Pinpoint the cell where the given text exists, returning its (x, y) midpoint coordinate. 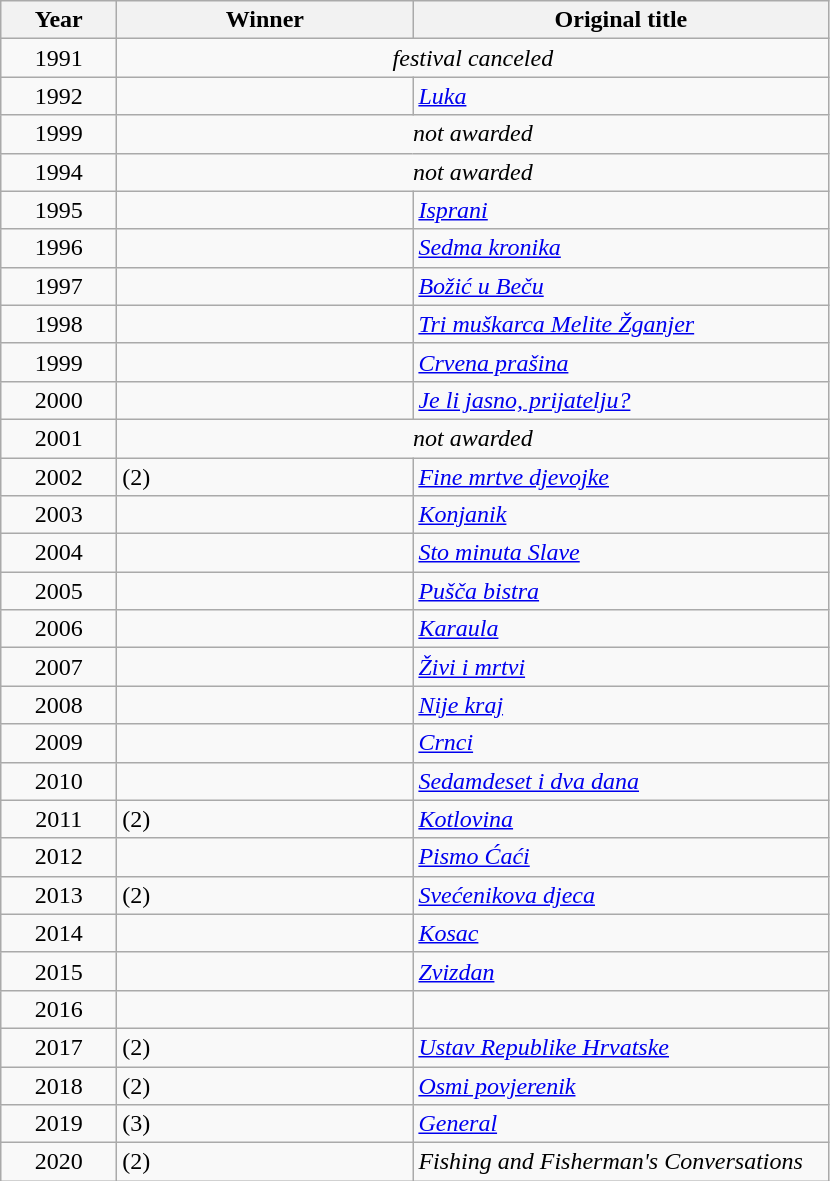
Luka (621, 96)
Pušča bistra (621, 591)
1996 (59, 248)
2001 (59, 438)
festival canceled (473, 58)
2006 (59, 629)
Sedma kronika (621, 248)
2015 (59, 971)
2010 (59, 781)
2020 (59, 1162)
1997 (59, 286)
Sedamdeset i dva dana (621, 781)
2012 (59, 857)
1992 (59, 96)
2008 (59, 705)
2018 (59, 1085)
Zvizdan (621, 971)
2017 (59, 1047)
Year (59, 20)
Fine mrtve djevojke (621, 477)
Original title (621, 20)
Crnci (621, 743)
(3) (265, 1124)
2013 (59, 895)
General (621, 1124)
2014 (59, 933)
Crvena prašina (621, 362)
Svećenikova djeca (621, 895)
Isprani (621, 210)
2005 (59, 591)
2007 (59, 667)
1998 (59, 324)
Pismo Ćaći (621, 857)
1995 (59, 210)
2016 (59, 1009)
Ustav Republike Hrvatske (621, 1047)
Je li jasno, prijatelju? (621, 400)
2011 (59, 819)
Osmi povjerenik (621, 1085)
2000 (59, 400)
Konjanik (621, 515)
Sto minuta Slave (621, 553)
1994 (59, 172)
Winner (265, 20)
Karaula (621, 629)
2002 (59, 477)
Živi i mrtvi (621, 667)
Božić u Beču (621, 286)
Kotlovina (621, 819)
Kosac (621, 933)
2004 (59, 553)
2019 (59, 1124)
1991 (59, 58)
Fishing and Fisherman's Conversations (621, 1162)
Nije kraj (621, 705)
2009 (59, 743)
Tri muškarca Melite Žganjer (621, 324)
2003 (59, 515)
